Return the [x, y] coordinate for the center point of the cell that contains the specified text.  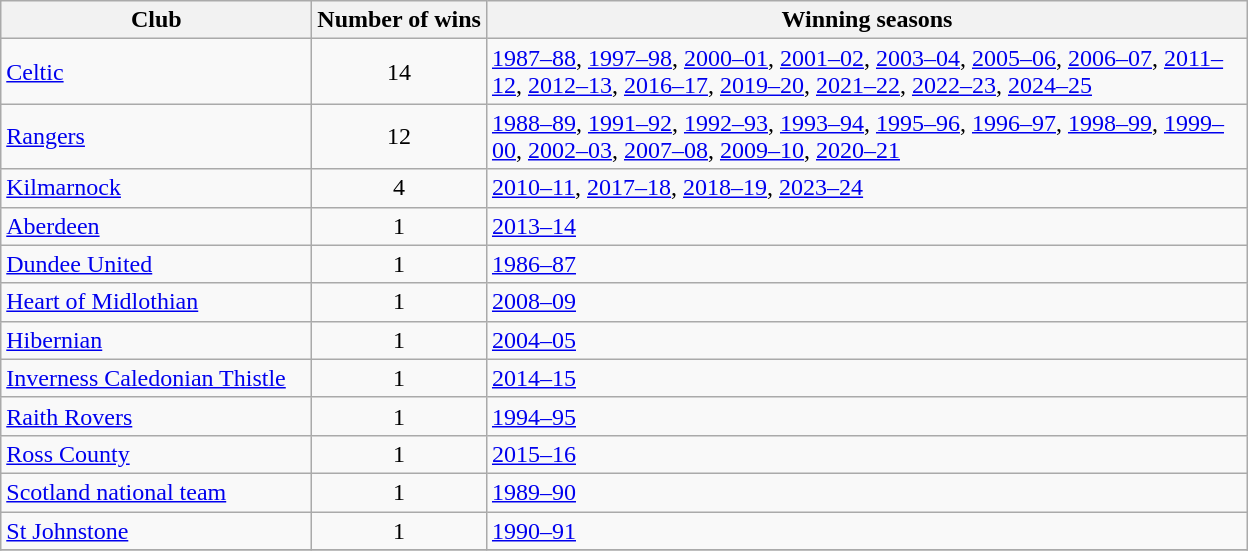
2015–16 [866, 454]
1994–95 [866, 416]
Winning seasons [866, 20]
St Johnstone [156, 531]
Heart of Midlothian [156, 302]
Raith Rovers [156, 416]
1986–87 [866, 264]
2008–09 [866, 302]
Ross County [156, 454]
Inverness Caledonian Thistle [156, 378]
Club [156, 20]
Hibernian [156, 340]
Kilmarnock [156, 188]
2004–05 [866, 340]
2010–11, 2017–18, 2018–19, 2023–24 [866, 188]
2013–14 [866, 226]
Aberdeen [156, 226]
14 [400, 72]
4 [400, 188]
Dundee United [156, 264]
1988–89, 1991–92, 1992–93, 1993–94, 1995–96, 1996–97, 1998–99, 1999–00, 2002–03, 2007–08, 2009–10, 2020–21 [866, 136]
Celtic [156, 72]
Scotland national team [156, 492]
Rangers [156, 136]
1987–88, 1997–98, 2000–01, 2001–02, 2003–04, 2005–06, 2006–07, 2011–12, 2012–13, 2016–17, 2019–20, 2021–22, 2022–23, 2024–25 [866, 72]
12 [400, 136]
1989–90 [866, 492]
1990–91 [866, 531]
2014–15 [866, 378]
Number of wins [400, 20]
